Scan for the cell matching the given text and deliver its [X, Y] coordinate at center. 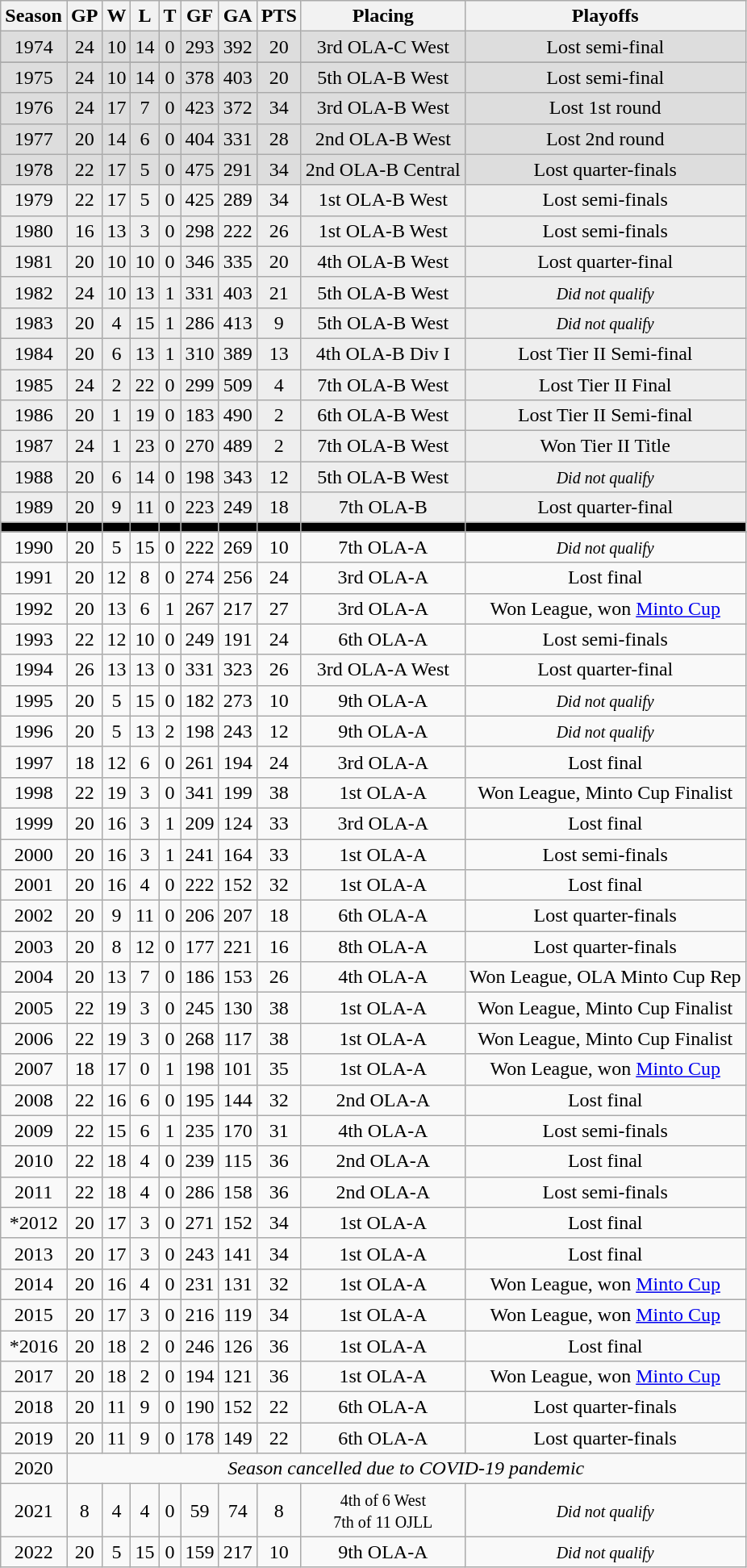
310 [200, 353]
256 [237, 578]
L [145, 16]
221 [237, 947]
2021 [34, 1511]
1990 [34, 547]
Lost 1st round [605, 108]
1993 [34, 639]
241 [200, 855]
1989 [34, 508]
1974 [34, 47]
216 [200, 1315]
1994 [34, 670]
378 [200, 77]
273 [237, 700]
177 [200, 947]
GA [237, 16]
T [169, 16]
392 [237, 47]
2nd OLA-B Central [382, 169]
246 [200, 1345]
2005 [34, 1008]
239 [200, 1161]
2017 [34, 1377]
323 [237, 670]
190 [200, 1407]
475 [200, 169]
2019 [34, 1438]
21 [279, 292]
GP [84, 16]
1977 [34, 139]
124 [237, 823]
2nd OLA-B West [382, 139]
119 [237, 1315]
423 [200, 108]
1979 [34, 200]
182 [200, 700]
8th OLA-A [382, 947]
509 [237, 385]
1983 [34, 323]
206 [200, 916]
126 [237, 1345]
223 [200, 508]
231 [200, 1284]
404 [200, 139]
1987 [34, 446]
164 [237, 855]
1981 [34, 261]
261 [200, 762]
Season [34, 16]
PTS [279, 16]
4th OLA-B West [382, 261]
131 [237, 1284]
1976 [34, 108]
158 [237, 1192]
2006 [34, 1039]
343 [237, 477]
Playoffs [605, 16]
W [116, 16]
299 [200, 385]
372 [237, 108]
3rd OLA-C West [382, 47]
2011 [34, 1192]
121 [237, 1377]
Placing [382, 16]
1980 [34, 231]
2003 [34, 947]
186 [200, 977]
6th OLA-B West [382, 416]
2020 [34, 1469]
341 [200, 792]
3rd OLA-B West [382, 108]
2002 [34, 916]
1999 [34, 823]
144 [237, 1100]
2008 [34, 1100]
2001 [34, 885]
245 [200, 1008]
274 [200, 578]
GF [200, 16]
4th of 6 West7th of 11 OJLL [382, 1511]
1988 [34, 477]
31 [279, 1131]
7th OLA-B [382, 508]
141 [237, 1253]
413 [237, 323]
23 [145, 446]
Lost Tier II Final [605, 385]
*2012 [34, 1223]
2014 [34, 1284]
130 [237, 1008]
117 [237, 1039]
271 [200, 1223]
293 [200, 47]
Season cancelled due to COVID-19 pandemic [406, 1469]
2013 [34, 1253]
1992 [34, 608]
490 [237, 416]
2015 [34, 1315]
2000 [34, 855]
346 [200, 261]
2009 [34, 1131]
74 [237, 1511]
101 [237, 1069]
28 [279, 139]
1982 [34, 292]
207 [237, 916]
183 [200, 416]
59 [200, 1511]
1995 [34, 700]
195 [200, 1100]
3rd OLA-A West [382, 670]
170 [237, 1131]
35 [279, 1069]
291 [237, 169]
153 [237, 977]
Lost 2nd round [605, 139]
235 [200, 1131]
270 [200, 446]
7th OLA-A [382, 547]
2018 [34, 1407]
159 [200, 1552]
2004 [34, 977]
1998 [34, 792]
*2016 [34, 1345]
1997 [34, 762]
289 [237, 200]
425 [200, 200]
1996 [34, 731]
4th OLA-B Div I [382, 353]
2010 [34, 1161]
209 [200, 823]
298 [200, 231]
149 [237, 1438]
269 [237, 547]
27 [279, 608]
1991 [34, 578]
2007 [34, 1069]
1978 [34, 169]
191 [237, 639]
1985 [34, 385]
489 [237, 446]
Won Tier II Title [605, 446]
268 [200, 1039]
1984 [34, 353]
335 [237, 261]
2022 [34, 1552]
199 [237, 792]
1986 [34, 416]
267 [200, 608]
389 [237, 353]
1975 [34, 77]
178 [200, 1438]
115 [237, 1161]
Won League, OLA Minto Cup Rep [605, 977]
